Capture the cell that displays the provided text and extract its [x, y] central coordinate. 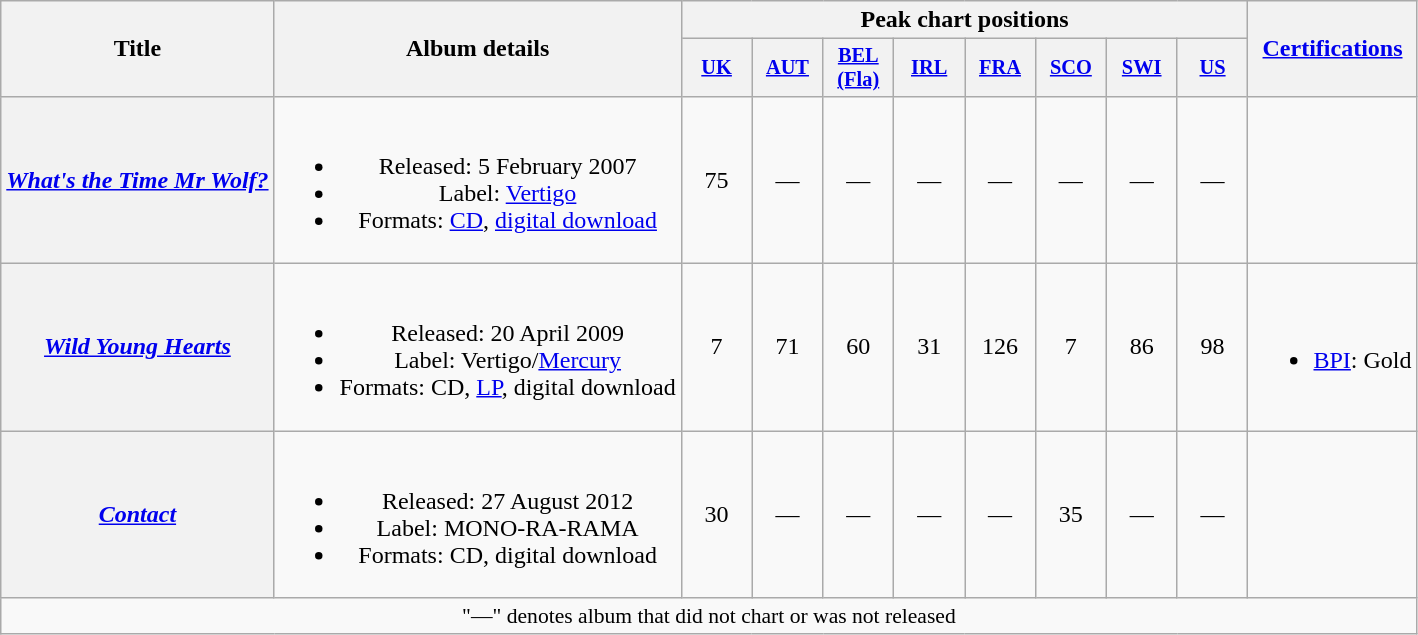
35 [1070, 514]
Album details [478, 49]
BEL(Fla) [858, 68]
Released: 5 February 2007Label: VertigoFormats: CD, digital download [478, 180]
98 [1212, 348]
"—" denotes album that did not chart or was not released [709, 616]
86 [1142, 348]
US [1212, 68]
Released: 27 August 2012Label: MONO-RA-RAMAFormats: CD, digital download [478, 514]
71 [788, 348]
31 [930, 348]
126 [1000, 348]
Title [138, 49]
Contact [138, 514]
AUT [788, 68]
Certifications [1332, 49]
Peak chart positions [964, 20]
Wild Young Hearts [138, 348]
UK [716, 68]
IRL [930, 68]
SCO [1070, 68]
30 [716, 514]
75 [716, 180]
60 [858, 348]
BPI: Gold [1332, 348]
SWI [1142, 68]
Released: 20 April 2009Label: Vertigo/MercuryFormats: CD, LP, digital download [478, 348]
What's the Time Mr Wolf? [138, 180]
FRA [1000, 68]
